Detect which cell encompasses the target text, then output its [X, Y] center coordinate. 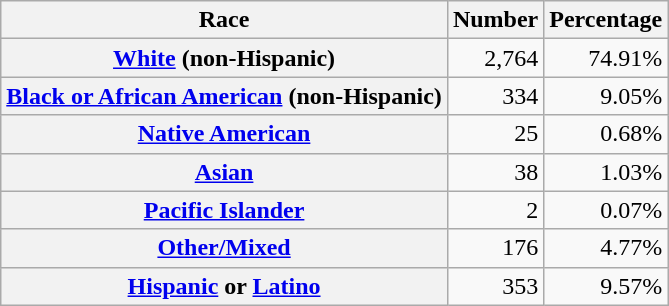
2,764 [495, 58]
9.05% [606, 96]
334 [495, 96]
4.77% [606, 248]
38 [495, 172]
353 [495, 286]
Other/Mixed [224, 248]
25 [495, 134]
Race [224, 20]
Hispanic or Latino [224, 286]
74.91% [606, 58]
Number [495, 20]
White (non-Hispanic) [224, 58]
Black or African American (non-Hispanic) [224, 96]
0.68% [606, 134]
Native American [224, 134]
176 [495, 248]
0.07% [606, 210]
9.57% [606, 286]
1.03% [606, 172]
Pacific Islander [224, 210]
Percentage [606, 20]
Asian [224, 172]
2 [495, 210]
